Locate the cell with the specified text and output its (X, Y) center coordinate. 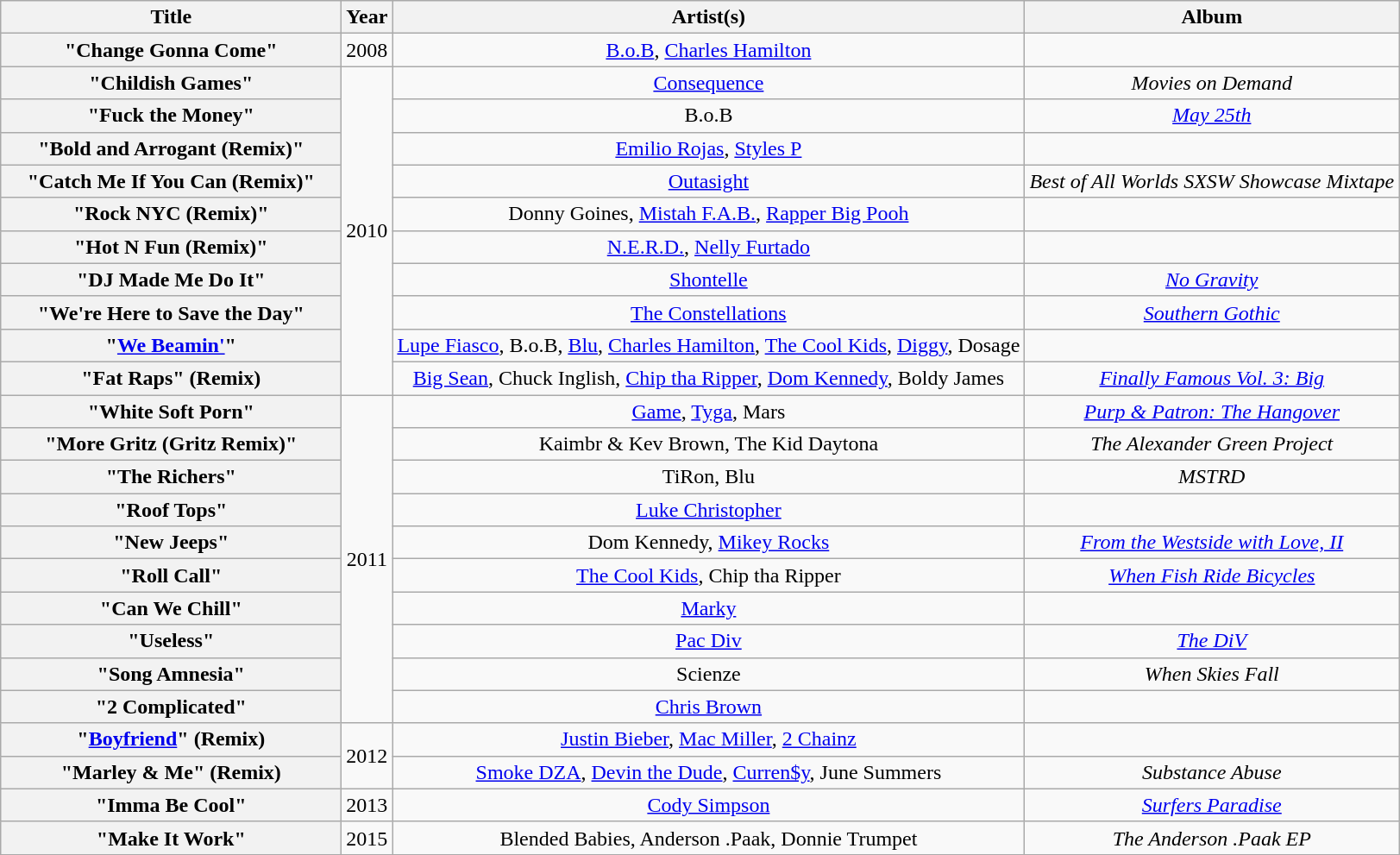
"We Beamin'" (171, 345)
Emilio Rojas, Styles P (709, 148)
Best of All Worlds SXSW Showcase Mixtape (1212, 181)
MSTRD (1212, 477)
Title (171, 17)
2015 (367, 838)
TiRon, Blu (709, 477)
Lupe Fiasco, B.o.B, Blu, Charles Hamilton, The Cool Kids, Diggy, Dosage (709, 345)
"More Gritz (Gritz Remix)" (171, 444)
"Song Amnesia" (171, 674)
When Fish Ride Bicycles (1212, 575)
"Marley & Me" (Remix) (171, 772)
"Roll Call" (171, 575)
Dom Kennedy, Mikey Rocks (709, 543)
N.E.R.D., Nelly Furtado (709, 247)
Movies on Demand (1212, 83)
2008 (367, 50)
Finally Famous Vol. 3: Big (1212, 378)
2012 (367, 756)
Consequence (709, 83)
2010 (367, 231)
Big Sean, Chuck Inglish, Chip tha Ripper, Dom Kennedy, Boldy James (709, 378)
Luke Christopher (709, 510)
"DJ Made Me Do It" (171, 280)
Blended Babies, Anderson .Paak, Donnie Trumpet (709, 838)
"Boyfriend" (Remix) (171, 739)
Game, Tyga, Mars (709, 412)
Shontelle (709, 280)
The Anderson .Paak EP (1212, 838)
Outasight (709, 181)
The DiV (1212, 641)
Kaimbr & Kev Brown, The Kid Daytona (709, 444)
"White Soft Porn" (171, 412)
"Change Gonna Come" (171, 50)
No Gravity (1212, 280)
"Imma Be Cool" (171, 805)
Surfers Paradise (1212, 805)
Smoke DZA, Devin the Dude, Curren$y, June Summers (709, 772)
Marky (709, 608)
"We're Here to Save the Day" (171, 312)
From the Westside with Love, II (1212, 543)
"Bold and Arrogant (Remix)" (171, 148)
"2 Complicated" (171, 707)
Chris Brown (709, 707)
Scienze (709, 674)
"The Richers" (171, 477)
"Useless" (171, 641)
The Alexander Green Project (1212, 444)
Substance Abuse (1212, 772)
"Rock NYC (Remix)" (171, 214)
"Fuck the Money" (171, 116)
"New Jeeps" (171, 543)
"Can We Chill" (171, 608)
"Fat Raps" (Remix) (171, 378)
Purp & Patron: The Hangover (1212, 412)
Artist(s) (709, 17)
The Constellations (709, 312)
When Skies Fall (1212, 674)
B.o.B (709, 116)
B.o.B, Charles Hamilton (709, 50)
May 25th (1212, 116)
2013 (367, 805)
Southern Gothic (1212, 312)
2011 (367, 559)
Pac Div (709, 641)
"Make It Work" (171, 838)
Donny Goines, Mistah F.A.B., Rapper Big Pooh (709, 214)
"Roof Tops" (171, 510)
The Cool Kids, Chip tha Ripper (709, 575)
Album (1212, 17)
"Childish Games" (171, 83)
Year (367, 17)
Cody Simpson (709, 805)
"Hot N Fun (Remix)" (171, 247)
"Catch Me If You Can (Remix)" (171, 181)
Justin Bieber, Mac Miller, 2 Chainz (709, 739)
